Output the (x, y) coordinate of the center of the cell containing the given text.  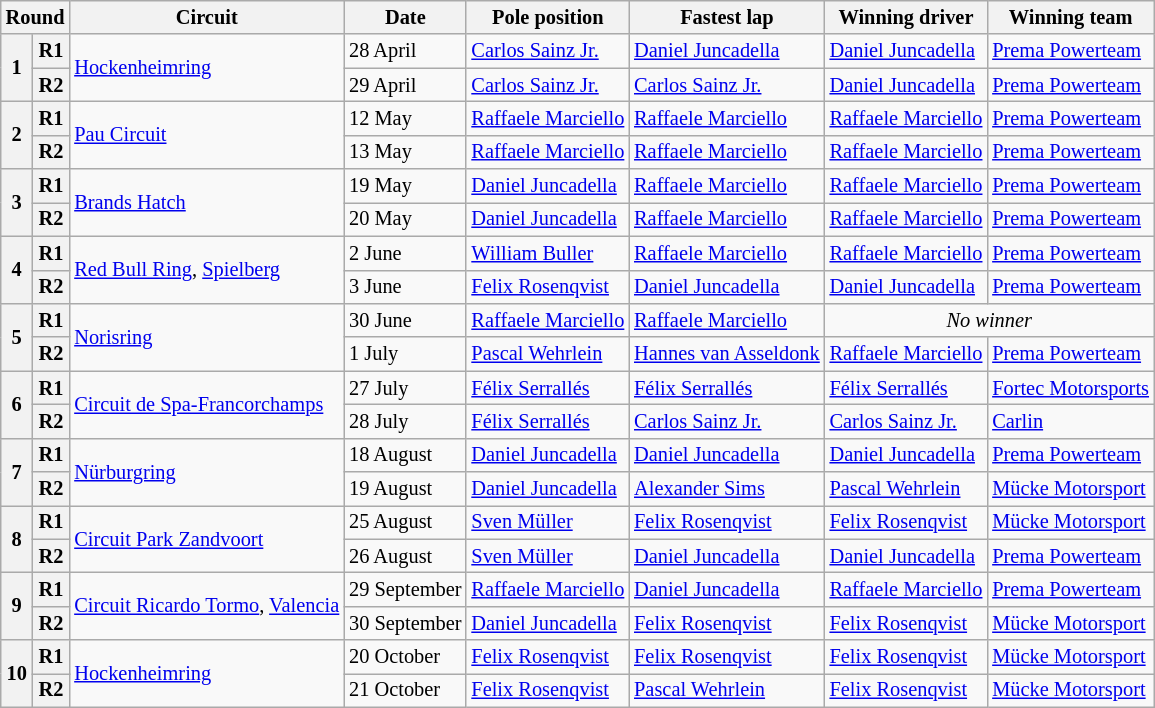
Circuit Ricardo Tormo, Valencia (206, 606)
18 August (405, 455)
Circuit de Spa-Francorchamps (206, 404)
29 September (405, 589)
3 June (405, 287)
Pole position (548, 17)
Brands Hatch (206, 202)
Norisring (206, 336)
26 August (405, 556)
3 (17, 202)
12 May (405, 118)
Round (36, 17)
20 October (405, 657)
Alexander Sims (726, 489)
Fortec Motorsports (1070, 388)
10 (17, 674)
Winning team (1070, 17)
25 August (405, 522)
Winning driver (906, 17)
Fastest lap (726, 17)
19 August (405, 489)
Carlin (1070, 421)
28 July (405, 421)
Red Bull Ring, Spielberg (206, 270)
Pau Circuit (206, 134)
9 (17, 606)
19 May (405, 186)
Circuit Park Zandvoort (206, 538)
20 May (405, 219)
6 (17, 404)
2 June (405, 253)
Nürburgring (206, 472)
Hannes van Asseldonk (726, 354)
28 April (405, 51)
1 (17, 68)
27 July (405, 388)
2 (17, 134)
Date (405, 17)
William Buller (548, 253)
7 (17, 472)
Circuit (206, 17)
30 June (405, 320)
No winner (990, 320)
21 October (405, 690)
4 (17, 270)
29 April (405, 85)
5 (17, 336)
30 September (405, 623)
1 July (405, 354)
8 (17, 538)
13 May (405, 152)
